Pinpoint the cell where the given text exists, returning its (x, y) midpoint coordinate. 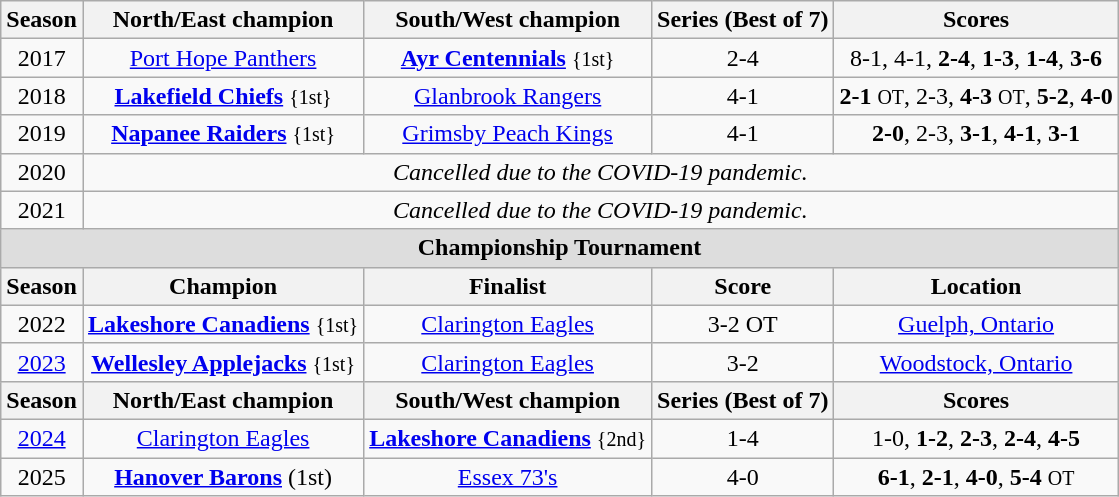
Woodstock, Ontario (976, 362)
Wellesley Applejacks {1st} (222, 362)
2022 (42, 324)
2017 (42, 58)
3-2 (743, 362)
2019 (42, 134)
2018 (42, 96)
Score (743, 286)
2021 (42, 210)
Grimsby Peach Kings (508, 134)
Lakefield Chiefs {1st} (222, 96)
2025 (42, 477)
Champion (222, 286)
6-1, 2-1, 4-0, 5-4 OT (976, 477)
Glanbrook Rangers (508, 96)
Location (976, 286)
2023 (42, 362)
2020 (42, 172)
1-0, 1-2, 2-3, 2-4, 4-5 (976, 438)
2-0, 2-3, 3-1, 4-1, 3-1 (976, 134)
2-4 (743, 58)
Lakeshore Canadiens {1st} (222, 324)
Ayr Centennials {1st} (508, 58)
4-0 (743, 477)
3-2 OT (743, 324)
Port Hope Panthers (222, 58)
8-1, 4-1, 2-4, 1-3, 1-4, 3-6 (976, 58)
2024 (42, 438)
Lakeshore Canadiens {2nd} (508, 438)
Finalist (508, 286)
Napanee Raiders {1st} (222, 134)
2-1 OT, 2-3, 4-3 OT, 5-2, 4-0 (976, 96)
1-4 (743, 438)
Championship Tournament (560, 248)
Essex 73's (508, 477)
Guelph, Ontario (976, 324)
Hanover Barons (1st) (222, 477)
